Determine the [x, y] coordinate at the center of the cell enclosing the given text.  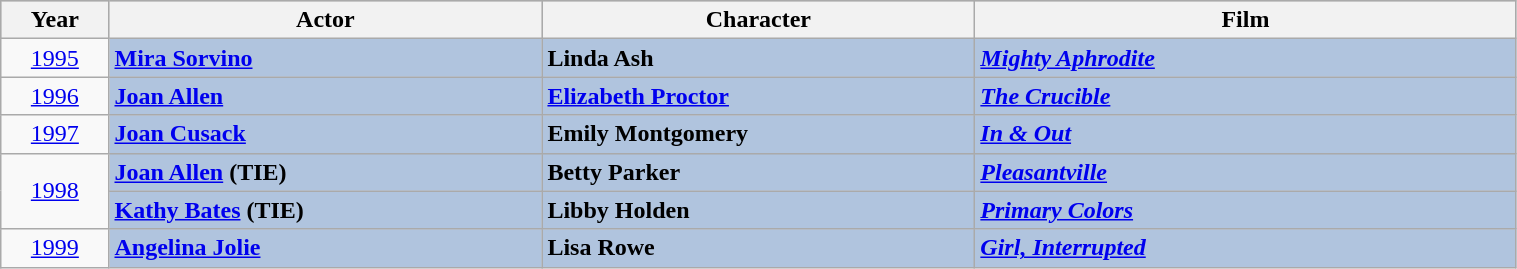
Joan Allen [326, 96]
Actor [326, 20]
1995 [55, 58]
Joan Allen (TIE) [326, 172]
Lisa Rowe [758, 248]
Angelina Jolie [326, 248]
In & Out [1246, 134]
Mighty Aphrodite [1246, 58]
1996 [55, 96]
Linda Ash [758, 58]
1999 [55, 248]
Primary Colors [1246, 210]
Betty Parker [758, 172]
Kathy Bates (TIE) [326, 210]
Mira Sorvino [326, 58]
Film [1246, 20]
Libby Holden [758, 210]
1997 [55, 134]
Pleasantville [1246, 172]
Emily Montgomery [758, 134]
Year [55, 20]
Joan Cusack [326, 134]
Elizabeth Proctor [758, 96]
Character [758, 20]
The Crucible [1246, 96]
1998 [55, 191]
Girl, Interrupted [1246, 248]
